Return [x, y] of the center of cell containing provided text 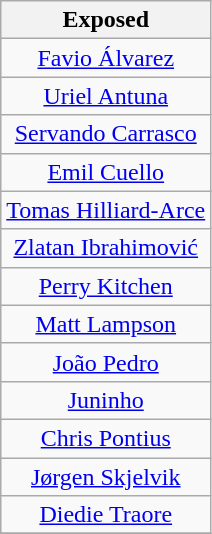
Favio Álvarez [106, 58]
Tomas Hilliard-Arce [106, 210]
Chris Pontius [106, 438]
Jørgen Skjelvik [106, 477]
Perry Kitchen [106, 286]
Matt Lampson [106, 324]
Uriel Antuna [106, 96]
Diedie Traore [106, 515]
Emil Cuello [106, 172]
Exposed [106, 20]
Zlatan Ibrahimović [106, 248]
Juninho [106, 400]
João Pedro [106, 362]
Servando Carrasco [106, 134]
